Determine the [X, Y] coordinate at the center of the cell enclosing the given text.  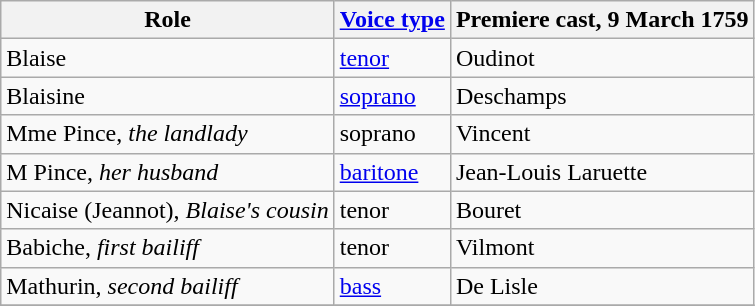
baritone [392, 172]
Nicaise (Jeannot), Blaise's cousin [168, 210]
Bouret [602, 210]
Oudinot [602, 58]
Premiere cast, 9 March 1759 [602, 20]
Vilmont [602, 248]
Mathurin, second bailiff [168, 286]
Vincent [602, 134]
De Lisle [602, 286]
Blaise [168, 58]
Mme Pince, the landlady [168, 134]
Babiche, first bailiff [168, 248]
M Pince, her husband [168, 172]
Jean-Louis Laruette [602, 172]
Role [168, 20]
Voice type [392, 20]
Deschamps [602, 96]
bass [392, 286]
Blaisine [168, 96]
